Find where the given text appears and provide that cell's center as (X, Y) coordinate. 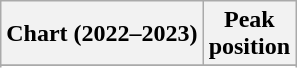
Peakposition (249, 34)
Chart (2022–2023) (102, 34)
